Search for the cell housing the specified text and yield its (x, y) center coordinate. 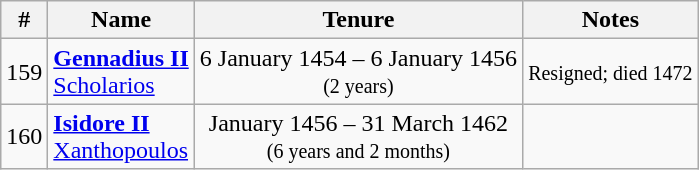
Name (121, 20)
Gennadius IIScholarios (121, 72)
159 (24, 72)
6 January 1454 – 6 January 1456(2 years) (358, 72)
Isidore IIXanthopoulos (121, 136)
Tenure (358, 20)
Resigned; died 1472 (610, 72)
Notes (610, 20)
160 (24, 136)
January 1456 – 31 March 1462(6 years and 2 months) (358, 136)
# (24, 20)
